Determine the (X, Y) coordinate at the center of the cell enclosing the given text.  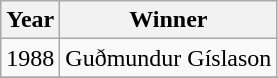
1988 (30, 58)
Guðmundur Gíslason (168, 58)
Year (30, 20)
Winner (168, 20)
